Extract the [X, Y] coordinate from the center of the cell holding the provided text.  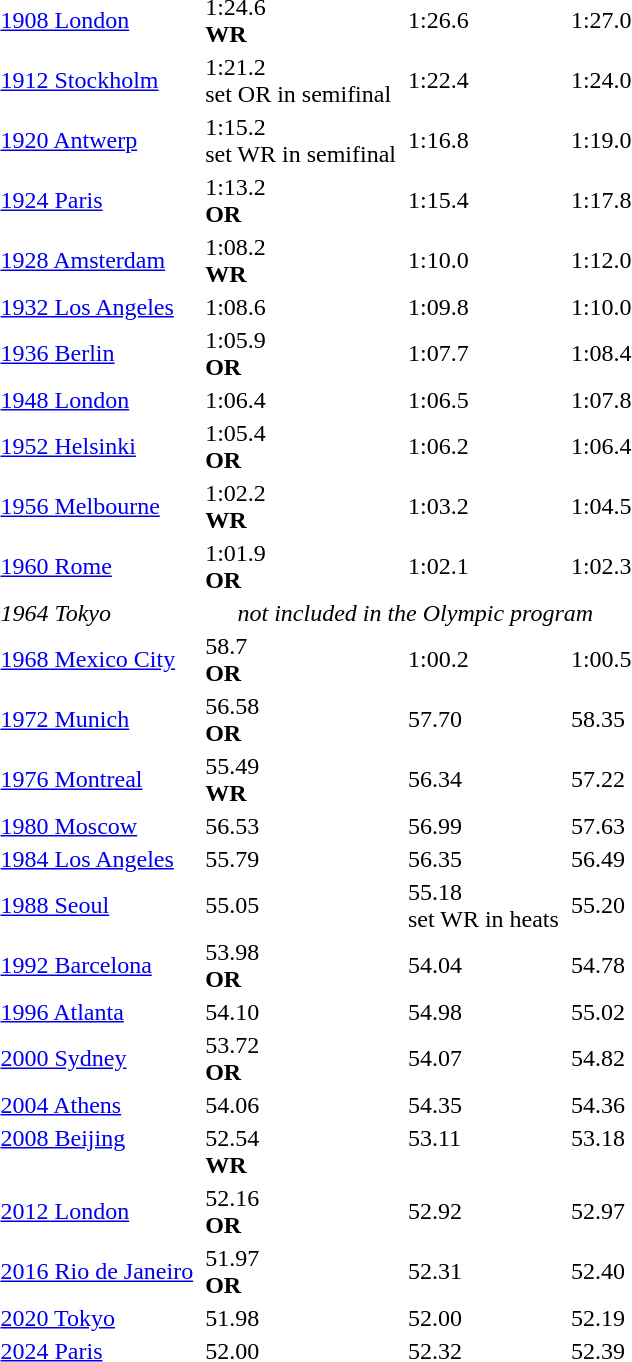
55.79 [301, 859]
52.54 WR [301, 1152]
53.98 OR [301, 966]
1:03.2 [484, 506]
52.92 [484, 1212]
54.98 [484, 1012]
1:08.6 [301, 307]
53.72 OR [301, 1058]
1:06.5 [484, 400]
1:07.7 [484, 354]
1:15.4 [484, 200]
54.07 [484, 1058]
54.06 [301, 1105]
1:05.4 OR [301, 446]
56.53 [301, 826]
1:09.8 [484, 307]
1:00.2 [484, 660]
1:02.2 WR [301, 506]
51.97 OR [301, 1272]
1:21.2 set OR in semifinal [301, 80]
1:01.9 OR [301, 566]
1:16.8 [484, 140]
57.70 [484, 720]
1:06.2 [484, 446]
1:05.9 OR [301, 354]
1:13.2 OR [301, 200]
1:22.4 [484, 80]
54.10 [301, 1012]
51.98 [301, 1318]
1:06.4 [301, 400]
55.05 [301, 906]
52.00 [484, 1318]
56.58 OR [301, 720]
54.35 [484, 1105]
56.35 [484, 859]
54.04 [484, 966]
58.7 OR [301, 660]
1:15.2 set WR in semifinal [301, 140]
1:02.1 [484, 566]
55.18 set WR in heats [484, 906]
52.31 [484, 1272]
1:08.2 WR [301, 260]
52.16 OR [301, 1212]
1:10.0 [484, 260]
53.11 [484, 1152]
56.99 [484, 826]
56.34 [484, 780]
55.49 WR [301, 780]
